From the cell containing the given text, extract its center point as (x, y) coordinate. 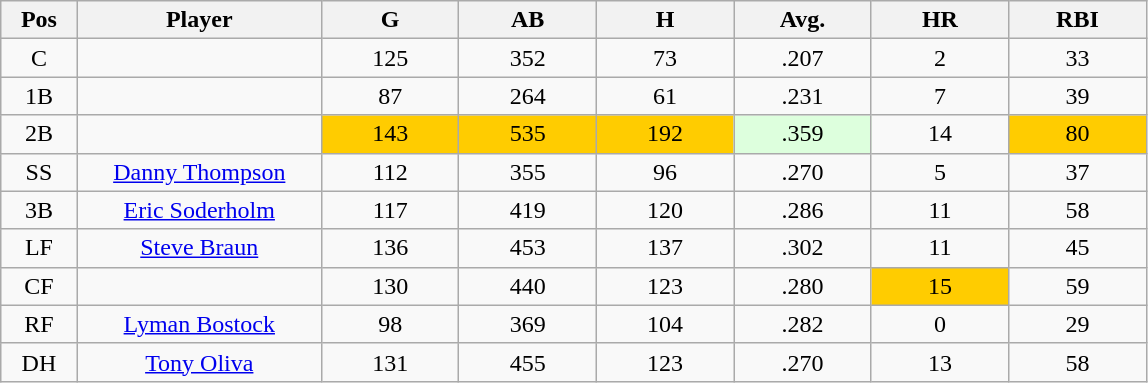
.280 (802, 286)
DH (39, 362)
453 (528, 248)
Tony Oliva (199, 362)
0 (940, 324)
Avg. (802, 20)
130 (390, 286)
355 (528, 172)
137 (664, 248)
117 (390, 210)
136 (390, 248)
192 (664, 134)
96 (664, 172)
AB (528, 20)
C (39, 58)
2 (940, 58)
H (664, 20)
120 (664, 210)
7 (940, 96)
.302 (802, 248)
535 (528, 134)
59 (1078, 286)
Pos (39, 20)
440 (528, 286)
87 (390, 96)
SS (39, 172)
1B (39, 96)
.207 (802, 58)
112 (390, 172)
RF (39, 324)
33 (1078, 58)
RBI (1078, 20)
CF (39, 286)
2B (39, 134)
352 (528, 58)
Danny Thompson (199, 172)
264 (528, 96)
39 (1078, 96)
369 (528, 324)
HR (940, 20)
Steve Braun (199, 248)
45 (1078, 248)
.231 (802, 96)
.282 (802, 324)
Player (199, 20)
37 (1078, 172)
131 (390, 362)
Lyman Bostock (199, 324)
14 (940, 134)
3B (39, 210)
125 (390, 58)
29 (1078, 324)
80 (1078, 134)
98 (390, 324)
LF (39, 248)
.359 (802, 134)
13 (940, 362)
5 (940, 172)
G (390, 20)
143 (390, 134)
455 (528, 362)
15 (940, 286)
104 (664, 324)
.286 (802, 210)
419 (528, 210)
61 (664, 96)
Eric Soderholm (199, 210)
73 (664, 58)
